Pinpoint the cell where the given text exists, returning its [x, y] midpoint coordinate. 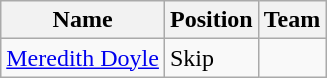
Team [292, 20]
Meredith Doyle [83, 58]
Position [211, 20]
Name [83, 20]
Skip [211, 58]
